Pinpoint the cell where the given text exists, returning its (x, y) midpoint coordinate. 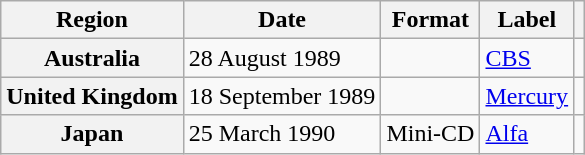
Region (92, 20)
25 March 1990 (282, 134)
United Kingdom (92, 96)
28 August 1989 (282, 58)
Japan (92, 134)
Mini-CD (430, 134)
Date (282, 20)
Australia (92, 58)
Format (430, 20)
CBS (527, 58)
18 September 1989 (282, 96)
Mercury (527, 96)
Alfa (527, 134)
Label (527, 20)
